Output the (X, Y) coordinate of the center of the cell containing the given text.  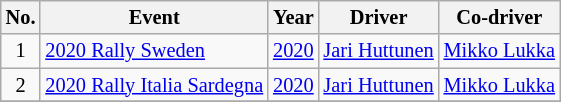
No. (21, 17)
Year (293, 17)
2 (21, 85)
2020 Rally Italia Sardegna (154, 85)
2020 Rally Sweden (154, 51)
Driver (379, 17)
1 (21, 51)
Co-driver (500, 17)
Event (154, 17)
